For the text-containing cell, return its midpoint in [X, Y] coordinate format. 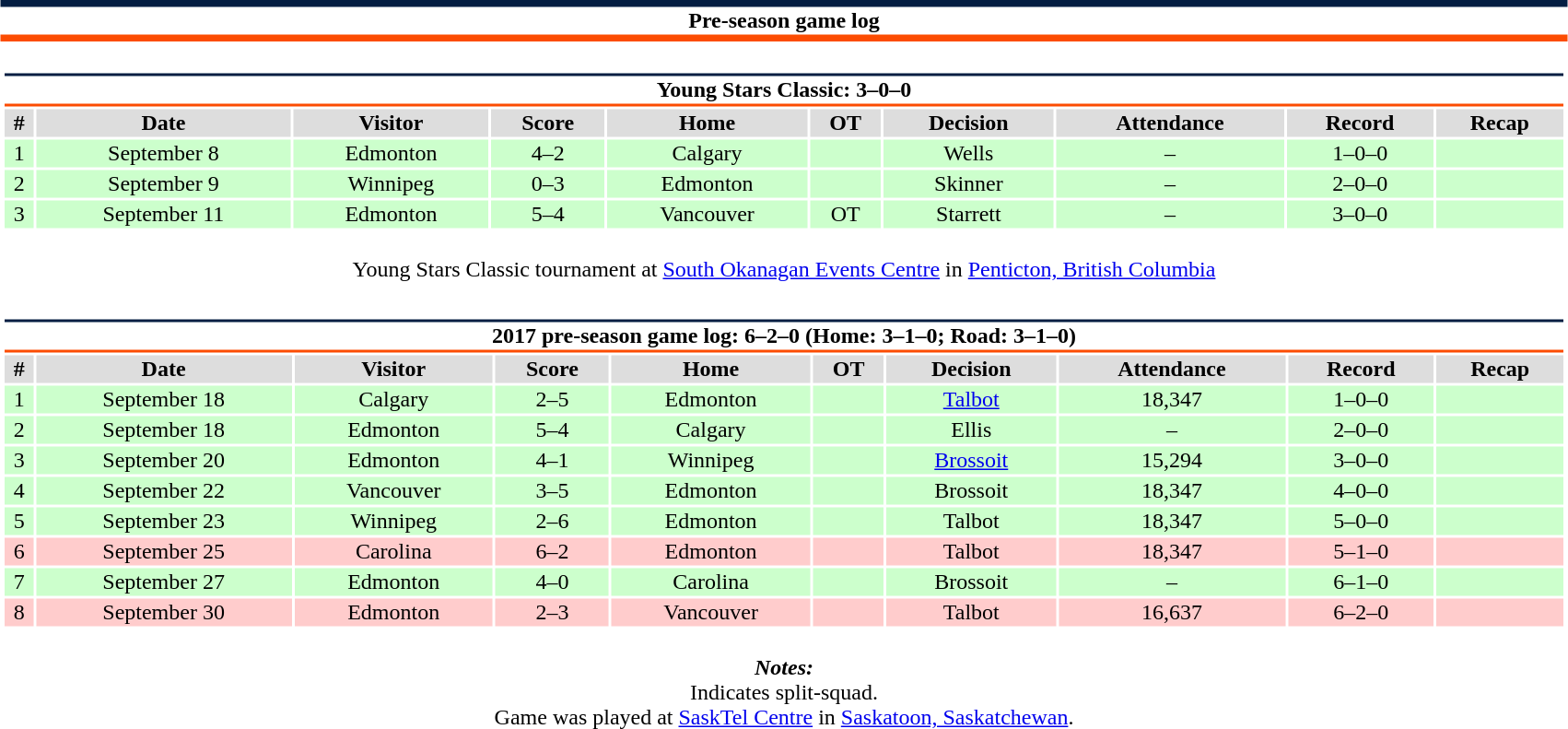
6–2–0 [1362, 613]
September 8 [164, 154]
2–3 [552, 613]
Young Stars Classic: 3–0–0 [783, 90]
6 [18, 552]
Skinner [968, 183]
4–0 [552, 582]
6–2 [552, 552]
4–0–0 [1362, 491]
16,637 [1172, 613]
0–3 [547, 183]
Ellis [971, 430]
15,294 [1172, 460]
5–1–0 [1362, 552]
September 23 [164, 521]
Starrett [968, 215]
4 [18, 491]
Pre-season game log [784, 20]
September 27 [164, 582]
2017 pre-season game log: 6–2–0 (Home: 3–1–0; Road: 3–1–0) [783, 335]
6–1–0 [1362, 582]
September 22 [164, 491]
3–5 [552, 491]
5 [18, 521]
8 [18, 613]
September 30 [164, 613]
4–1 [552, 460]
2–5 [552, 399]
2–6 [552, 521]
September 20 [164, 460]
September 9 [164, 183]
4–2 [547, 154]
5–0–0 [1362, 521]
September 11 [164, 215]
September 25 [164, 552]
Wells [968, 154]
7 [18, 582]
Young Stars Classic tournament at South Okanagan Events Centre in Penticton, British Columbia [783, 256]
